For the text-containing cell, return its midpoint in (x, y) coordinate format. 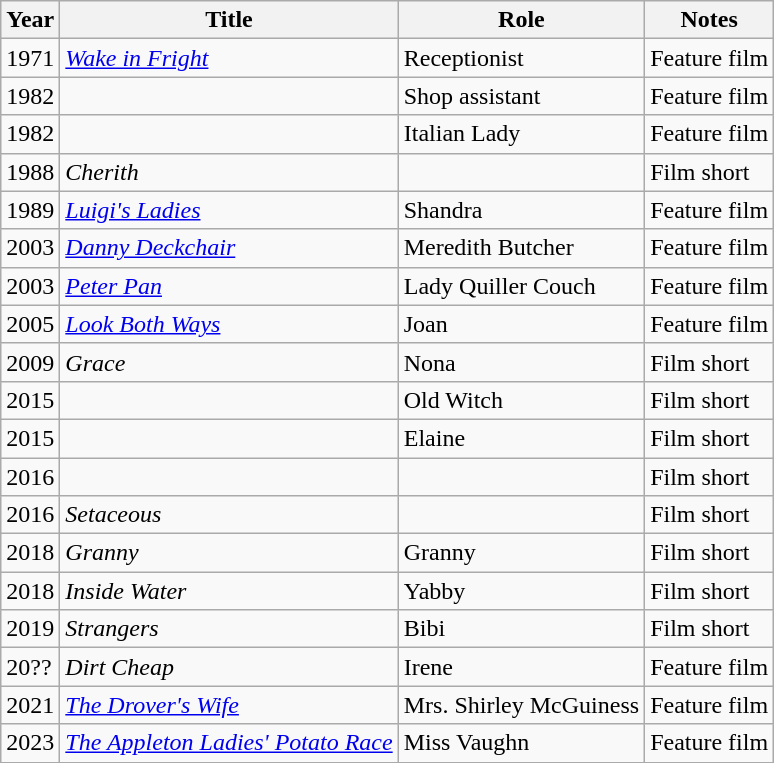
Shandra (521, 210)
Nona (521, 362)
Title (229, 20)
Lady Quiller Couch (521, 286)
Peter Pan (229, 286)
The Drover's Wife (229, 705)
2009 (30, 362)
Shop assistant (521, 96)
Mrs. Shirley McGuiness (521, 705)
Italian Lady (521, 134)
2023 (30, 743)
Look Both Ways (229, 324)
1988 (30, 172)
Yabby (521, 591)
Danny Deckchair (229, 248)
Strangers (229, 629)
20?? (30, 667)
Old Witch (521, 400)
Bibi (521, 629)
Year (30, 20)
Joan (521, 324)
Irene (521, 667)
Wake in Fright (229, 58)
2019 (30, 629)
Cherith (229, 172)
Meredith Butcher (521, 248)
1989 (30, 210)
Inside Water (229, 591)
Dirt Cheap (229, 667)
Luigi's Ladies (229, 210)
2005 (30, 324)
Elaine (521, 438)
Notes (710, 20)
The Appleton Ladies' Potato Race (229, 743)
Setaceous (229, 515)
2021 (30, 705)
Miss Vaughn (521, 743)
1971 (30, 58)
Role (521, 20)
Receptionist (521, 58)
Grace (229, 362)
